Search for the cell housing the specified text and yield its [x, y] center coordinate. 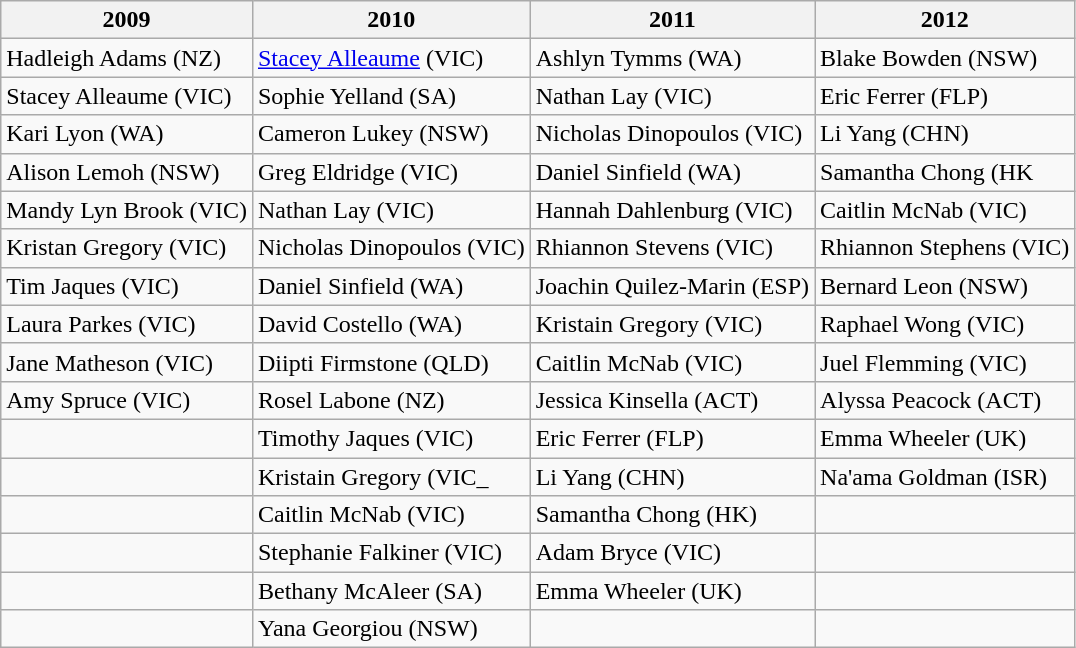
Na'ama Goldman (ISR) [945, 477]
Kari Lyon (WA) [127, 134]
Hadleigh Adams (NZ) [127, 58]
Kristain Gregory (VIC) [672, 324]
Jessica Kinsella (ACT) [672, 400]
Bethany McAleer (SA) [391, 591]
Amy Spruce (VIC) [127, 400]
Laura Parkes (VIC) [127, 324]
Hannah Dahlenburg (VIC) [672, 210]
Kristain Gregory (VIC_ [391, 477]
2009 [127, 20]
Jane Matheson (VIC) [127, 362]
Tim Jaques (VIC) [127, 286]
2011 [672, 20]
Kristan Gregory (VIC) [127, 248]
Alison Lemoh (NSW) [127, 172]
Raphael Wong (VIC) [945, 324]
Rosel Labone (NZ) [391, 400]
Adam Bryce (VIC) [672, 553]
Yana Georgiou (NSW) [391, 629]
Greg Eldridge (VIC) [391, 172]
Rhiannon Stevens (VIC) [672, 248]
Alyssa Peacock (ACT) [945, 400]
Rhiannon Stephens (VIC) [945, 248]
Diipti Firmstone (QLD) [391, 362]
Samantha Chong (HK) [672, 515]
Sophie Yelland (SA) [391, 96]
Blake Bowden (NSW) [945, 58]
Bernard Leon (NSW) [945, 286]
Juel Flemming (VIC) [945, 362]
Mandy Lyn Brook (VIC) [127, 210]
2012 [945, 20]
Samantha Chong (HK [945, 172]
Joachin Quilez-Marin (ESP) [672, 286]
Cameron Lukey (NSW) [391, 134]
Ashlyn Tymms (WA) [672, 58]
Timothy Jaques (VIC) [391, 438]
Stephanie Falkiner (VIC) [391, 553]
David Costello (WA) [391, 324]
2010 [391, 20]
